Return [x, y] of the center of cell containing provided text 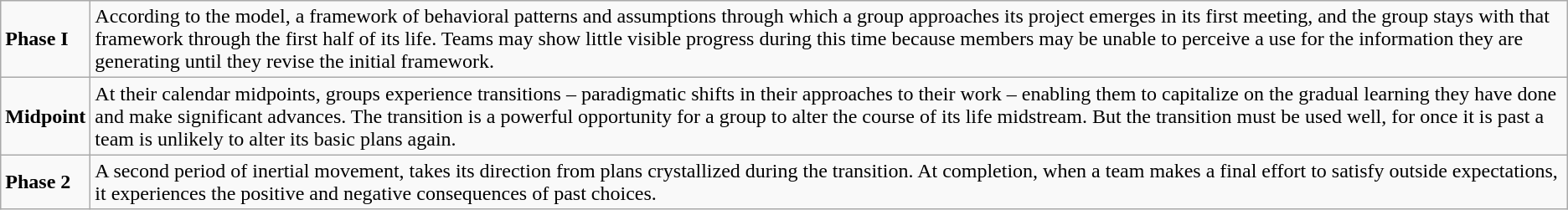
Phase I [45, 39]
Phase 2 [45, 182]
Midpoint [45, 116]
